Locate the cell with the specified text and output its [x, y] center coordinate. 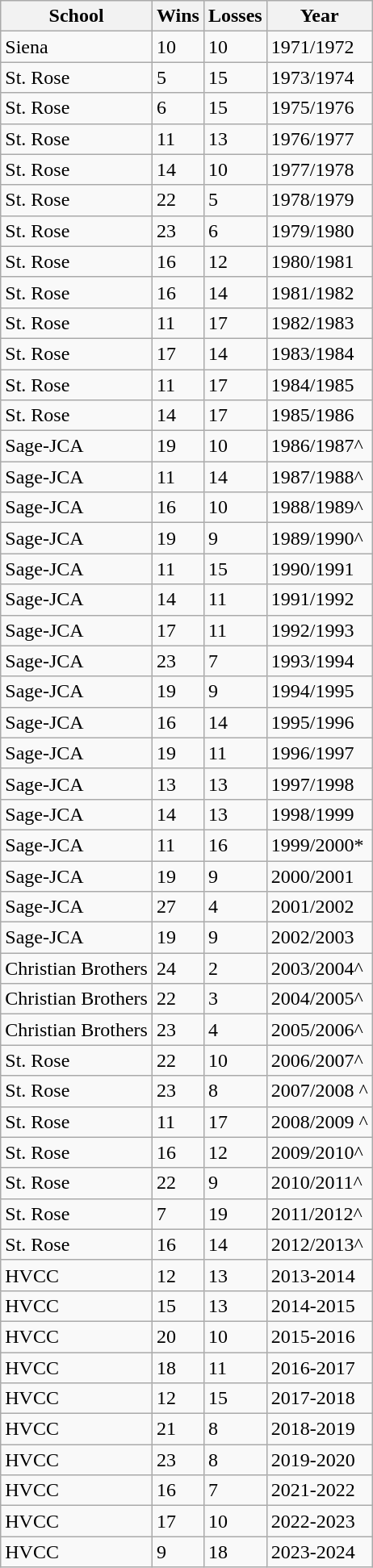
20 [178, 1336]
1979/1980 [320, 231]
1985/1986 [320, 416]
1987/1988^ [320, 477]
2013-2014 [320, 1275]
1978/1979 [320, 200]
1996/1997 [320, 753]
2011/2012^ [320, 1214]
1981/1982 [320, 292]
1982/1983 [320, 323]
1992/1993 [320, 630]
2021-2022 [320, 1491]
1989/1990^ [320, 538]
21 [178, 1429]
2023-2024 [320, 1552]
1976/1977 [320, 139]
1983/1984 [320, 353]
2005/2006^ [320, 1030]
1988/1989^ [320, 508]
2014-2015 [320, 1306]
Wins [178, 16]
Losses [235, 16]
3 [235, 999]
1977/1978 [320, 169]
2015-2016 [320, 1336]
1999/2000* [320, 845]
1990/1991 [320, 569]
2003/2004^ [320, 968]
School [77, 16]
2016-2017 [320, 1368]
2009/2010^ [320, 1152]
Year [320, 16]
2000/2001 [320, 876]
Siena [77, 47]
1995/1996 [320, 722]
1991/1992 [320, 600]
2022-2023 [320, 1521]
27 [178, 907]
1975/1976 [320, 108]
2007/2008 ^ [320, 1091]
2018-2019 [320, 1429]
2001/2002 [320, 907]
2017-2018 [320, 1399]
1980/1981 [320, 261]
2 [235, 968]
2019-2020 [320, 1460]
1984/1985 [320, 385]
2012/2013^ [320, 1244]
1998/1999 [320, 814]
2010/2011^ [320, 1183]
2004/2005^ [320, 999]
24 [178, 968]
2002/2003 [320, 938]
1973/1974 [320, 77]
1986/1987^ [320, 446]
1994/1995 [320, 692]
2006/2007^ [320, 1060]
2008/2009 ^ [320, 1122]
1997/1998 [320, 784]
1971/1972 [320, 47]
1993/1994 [320, 661]
